Identify which cell holds the provided text, then report its (X, Y) central coordinate. 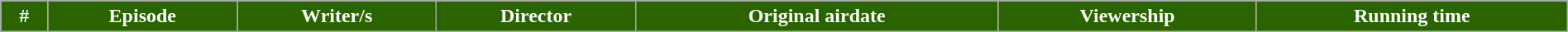
Writer/s (337, 16)
Viewership (1127, 16)
Original airdate (816, 16)
# (25, 16)
Director (536, 16)
Episode (142, 16)
Running time (1412, 16)
